Pinpoint the cell where the given text exists, returning its [X, Y] midpoint coordinate. 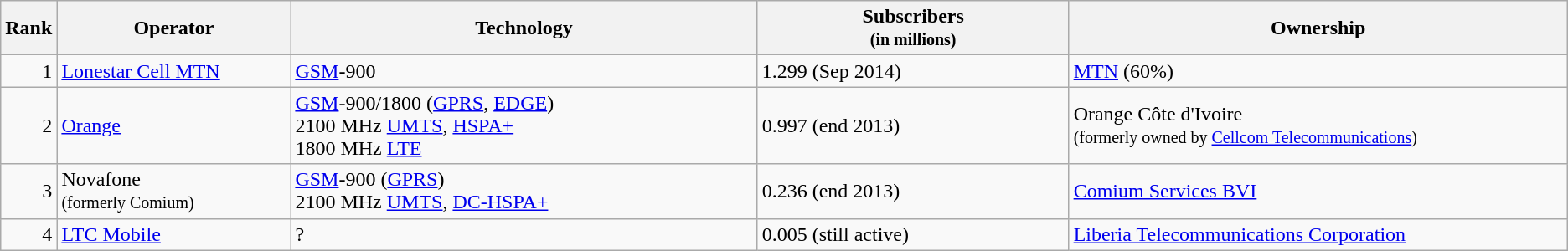
Ownership [1318, 28]
Liberia Telecommunications Corporation [1318, 234]
Operator [174, 28]
Technology [524, 28]
Subscribers(in millions) [913, 28]
Orange [174, 125]
0.005 (still active) [913, 234]
4 [28, 234]
Comium Services BVI [1318, 191]
Novafone(formerly Comium) [174, 191]
LTC Mobile [174, 234]
3 [28, 191]
0.236 (end 2013) [913, 191]
? [524, 234]
2 [28, 125]
GSM-900 [524, 71]
Orange Côte d'Ivoire (formerly owned by Cellcom Telecommunications) [1318, 125]
GSM-900 (GPRS)2100 MHz UMTS, DC-HSPA+ [524, 191]
1.299 (Sep 2014) [913, 71]
Lonestar Cell MTN [174, 71]
GSM-900/1800 (GPRS, EDGE)2100 MHz UMTS, HSPA+1800 MHz LTE [524, 125]
1 [28, 71]
Rank [28, 28]
0.997 (end 2013) [913, 125]
MTN (60%) [1318, 71]
